Identify which cell holds the provided text, then report its (x, y) central coordinate. 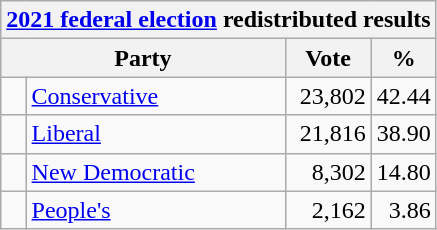
People's (156, 210)
2021 federal election redistributed results (218, 20)
New Democratic (156, 172)
8,302 (328, 172)
38.90 (404, 134)
2,162 (328, 210)
Party (143, 58)
21,816 (328, 134)
14.80 (404, 172)
Vote (328, 58)
3.86 (404, 210)
Conservative (156, 96)
23,802 (328, 96)
% (404, 58)
42.44 (404, 96)
Liberal (156, 134)
